Capture the cell that displays the provided text and extract its [x, y] central coordinate. 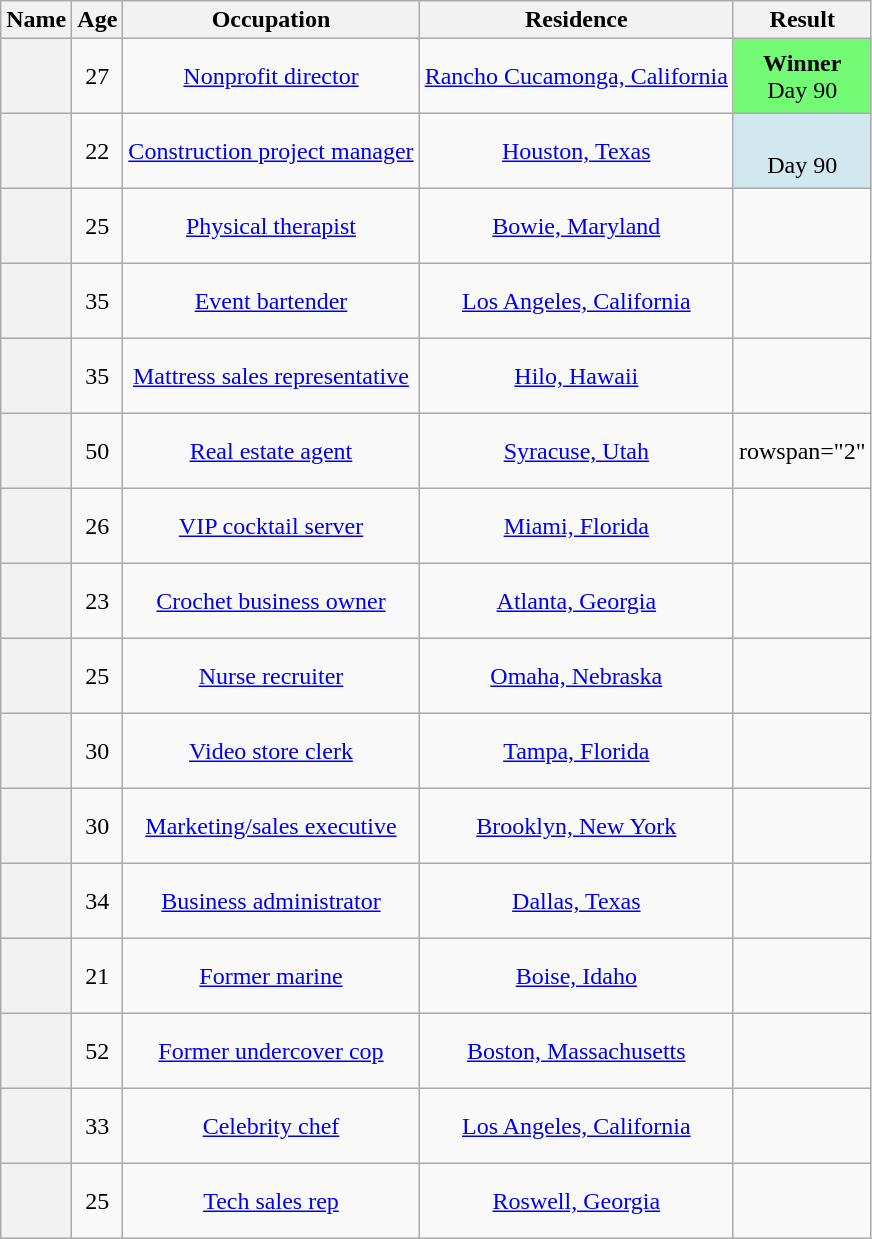
Real estate agent [271, 452]
Houston, Texas [576, 152]
Construction project manager [271, 152]
Tampa, Florida [576, 752]
Marketing/sales executive [271, 826]
Boston, Massachusetts [576, 1052]
Brooklyn, New York [576, 826]
WinnerDay 90 [802, 76]
Bowie, Maryland [576, 226]
21 [98, 976]
Mattress sales representative [271, 376]
Roswell, Georgia [576, 1202]
Name [36, 20]
52 [98, 1052]
Celebrity chef [271, 1126]
Former undercover cop [271, 1052]
50 [98, 452]
VIP cocktail server [271, 526]
Miami, Florida [576, 526]
Atlanta, Georgia [576, 602]
Dallas, Texas [576, 902]
Boise, Idaho [576, 976]
22 [98, 152]
Result [802, 20]
Physical therapist [271, 226]
Crochet business owner [271, 602]
Rancho Cucamonga, California [576, 76]
Former marine [271, 976]
Hilo, Hawaii [576, 376]
23 [98, 602]
26 [98, 526]
Tech sales rep [271, 1202]
Occupation [271, 20]
33 [98, 1126]
34 [98, 902]
Business administrator [271, 902]
Syracuse, Utah [576, 452]
Nonprofit director [271, 76]
Event bartender [271, 302]
Day 90 [802, 152]
Nurse recruiter [271, 676]
Residence [576, 20]
Video store clerk [271, 752]
Omaha, Nebraska [576, 676]
27 [98, 76]
rowspan="2" [802, 452]
Age [98, 20]
